Locate the cell with the specified text and output its (X, Y) center coordinate. 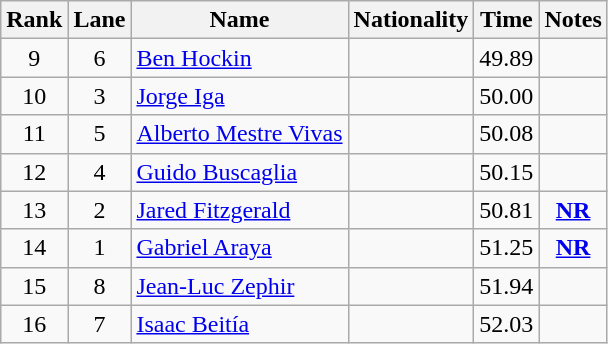
14 (34, 248)
Time (506, 20)
Rank (34, 20)
Gabriel Araya (240, 248)
51.94 (506, 286)
6 (100, 58)
Lane (100, 20)
5 (100, 134)
16 (34, 324)
3 (100, 96)
49.89 (506, 58)
Alberto Mestre Vivas (240, 134)
Jared Fitzgerald (240, 210)
51.25 (506, 248)
2 (100, 210)
7 (100, 324)
50.08 (506, 134)
Jorge Iga (240, 96)
1 (100, 248)
13 (34, 210)
50.00 (506, 96)
10 (34, 96)
Notes (573, 20)
Guido Buscaglia (240, 172)
9 (34, 58)
Ben Hockin (240, 58)
Name (240, 20)
8 (100, 286)
12 (34, 172)
Jean-Luc Zephir (240, 286)
15 (34, 286)
50.81 (506, 210)
11 (34, 134)
Nationality (411, 20)
4 (100, 172)
Isaac Beitía (240, 324)
52.03 (506, 324)
50.15 (506, 172)
